Return the [x, y] coordinate for the center point of the cell that contains the specified text.  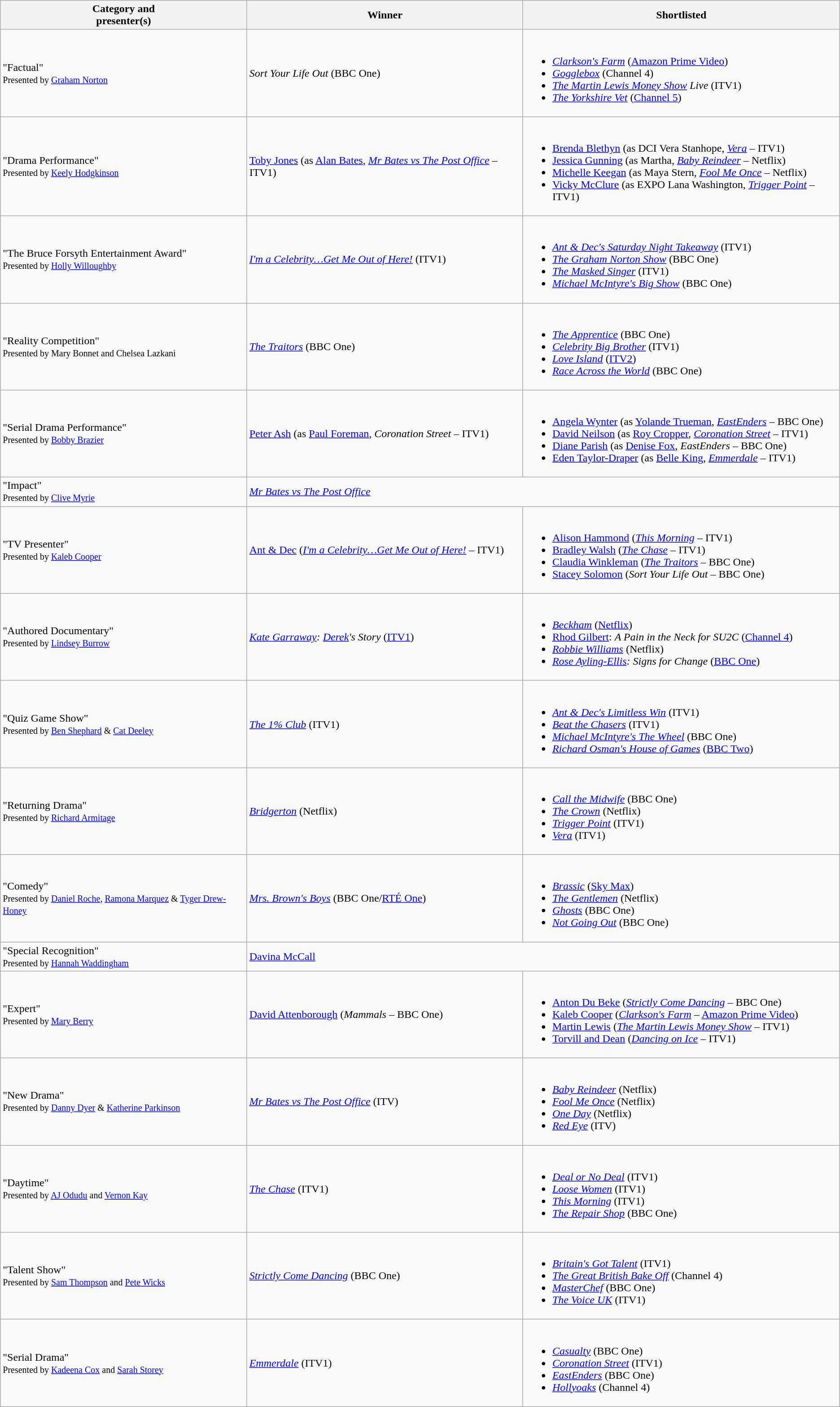
I'm a Celebrity…Get Me Out of Here! (ITV1) [385, 259]
Clarkson's Farm (Amazon Prime Video)Gogglebox (Channel 4)The Martin Lewis Money Show Live (ITV1)The Yorkshire Vet (Channel 5) [681, 73]
"TV Presenter"Presented by Kaleb Cooper [124, 550]
Ant & Dec's Limitless Win (ITV1)Beat the Chasers (ITV1)Michael McIntyre's The Wheel (BBC One)Richard Osman's House of Games (BBC Two) [681, 724]
"Comedy"Presented by Daniel Roche, Ramona Marquez & Tyger Drew-Honey [124, 898]
"Serial Drama"Presented by Kadeena Cox and Sarah Storey [124, 1363]
Category and presenter(s) [124, 15]
The 1% Club (ITV1) [385, 724]
The Chase (ITV1) [385, 1189]
Britain's Got Talent (ITV1)The Great British Bake Off (Channel 4)MasterChef (BBC One)The Voice UK (ITV1) [681, 1276]
Deal or No Deal (ITV1)Loose Women (ITV1)This Morning (ITV1)The Repair Shop (BBC One) [681, 1189]
Casualty (BBC One)Coronation Street (ITV1)EastEnders (BBC One)Hollyoaks (Channel 4) [681, 1363]
Baby Reindeer (Netflix)Fool Me Once (Netflix)One Day (Netflix)Red Eye (ITV) [681, 1102]
Call the Midwife (BBC One)The Crown (Netflix)Trigger Point (ITV1)Vera (ITV1) [681, 811]
David Attenborough (Mammals – BBC One) [385, 1015]
Ant & Dec's Saturday Night Takeaway (ITV1)The Graham Norton Show (BBC One)The Masked Singer (ITV1)Michael McIntyre's Big Show (BBC One) [681, 259]
"Special Recognition"Presented by Hannah Waddingham [124, 956]
"Talent Show"Presented by Sam Thompson and Pete Wicks [124, 1276]
Strictly Come Dancing (BBC One) [385, 1276]
Peter Ash (as Paul Foreman, Coronation Street – ITV1) [385, 434]
Toby Jones (as Alan Bates, Mr Bates vs The Post Office – ITV1) [385, 166]
The Traitors (BBC One) [385, 346]
"Authored Documentary"Presented by Lindsey Burrow [124, 637]
Winner [385, 15]
Kate Garraway: Derek's Story (ITV1) [385, 637]
"Expert"Presented by Mary Berry [124, 1015]
Emmerdale (ITV1) [385, 1363]
"Daytime"Presented by AJ Odudu and Vernon Kay [124, 1189]
"Serial Drama Performance"Presented by Bobby Brazier [124, 434]
Beckham (Netflix)Rhod Gilbert: A Pain in the Neck for SU2C (Channel 4)Robbie Williams (Netflix)Rose Ayling-Ellis: Signs for Change (BBC One) [681, 637]
"Reality Competition"Presented by Mary Bonnet and Chelsea Lazkani [124, 346]
"Quiz Game Show"Presented by Ben Shephard & Cat Deeley [124, 724]
Davina McCall [543, 956]
Mrs. Brown's Boys (BBC One/RTÉ One) [385, 898]
"Impact"Presented by Clive Myrie [124, 492]
Brassic (Sky Max)The Gentlemen (Netflix)Ghosts (BBC One)Not Going Out (BBC One) [681, 898]
Shortlisted [681, 15]
Bridgerton (Netflix) [385, 811]
Mr Bates vs The Post Office (ITV) [385, 1102]
Sort Your Life Out (BBC One) [385, 73]
"The Bruce Forsyth Entertainment Award"Presented by Holly Willoughby [124, 259]
"New Drama"Presented by Danny Dyer & Katherine Parkinson [124, 1102]
"Returning Drama" Presented by Richard Armitage [124, 811]
"Drama Performance"Presented by Keely Hodgkinson [124, 166]
Ant & Dec (I'm a Celebrity…Get Me Out of Here! – ITV1) [385, 550]
Mr Bates vs The Post Office [543, 492]
"Factual"Presented by Graham Norton [124, 73]
The Apprentice (BBC One)Celebrity Big Brother (ITV1)Love Island (ITV2)Race Across the World (BBC One) [681, 346]
